Find where the given text appears and provide that cell's center as [X, Y] coordinate. 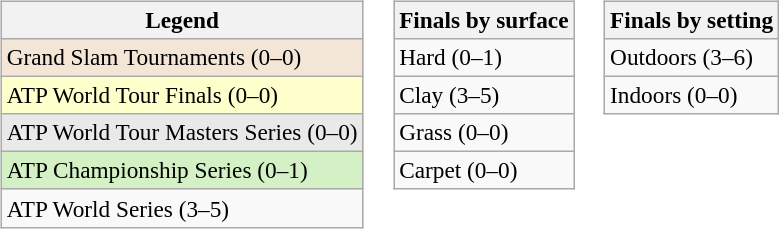
Legend [182, 20]
ATP World Tour Finals (0–0) [182, 95]
Indoors (0–0) [692, 95]
Finals by surface [484, 20]
ATP Championship Series (0–1) [182, 171]
ATP World Tour Masters Series (0–0) [182, 133]
Clay (3–5) [484, 95]
Grass (0–0) [484, 133]
Finals by setting [692, 20]
Carpet (0–0) [484, 171]
Grand Slam Tournaments (0–0) [182, 57]
Outdoors (3–6) [692, 57]
Hard (0–1) [484, 57]
ATP World Series (3–5) [182, 208]
